From the cell containing the given text, extract its center point as [X, Y] coordinate. 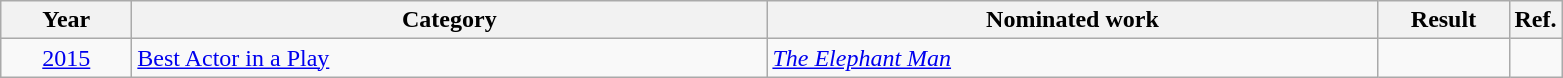
Category [450, 20]
2015 [66, 58]
Year [66, 20]
Ref. [1536, 20]
The Elephant Man [1072, 58]
Result [1444, 20]
Nominated work [1072, 20]
Best Actor in a Play [450, 58]
